Output the (X, Y) coordinate of the center of the cell containing the given text.  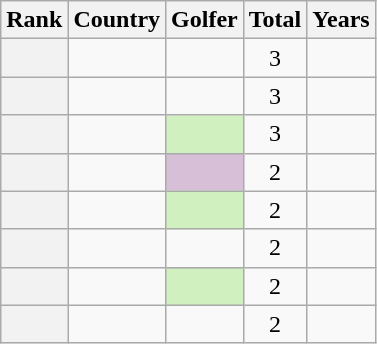
Country (117, 20)
Rank (34, 20)
Golfer (205, 20)
Years (341, 20)
Total (275, 20)
